Find where the given text appears and provide that cell's center as (X, Y) coordinate. 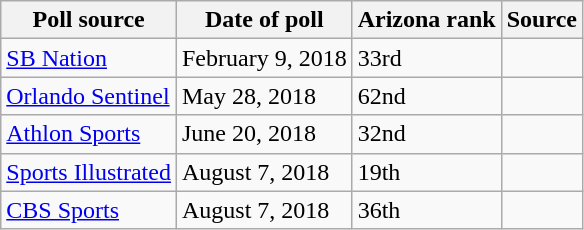
SB Nation (89, 58)
Source (542, 20)
Orlando Sentinel (89, 96)
Date of poll (264, 20)
Athlon Sports (89, 134)
June 20, 2018 (264, 134)
May 28, 2018 (264, 96)
19th (426, 172)
Sports Illustrated (89, 172)
33rd (426, 58)
Arizona rank (426, 20)
62nd (426, 96)
36th (426, 210)
Poll source (89, 20)
32nd (426, 134)
February 9, 2018 (264, 58)
CBS Sports (89, 210)
